Scan for the cell matching the given text and deliver its [X, Y] coordinate at center. 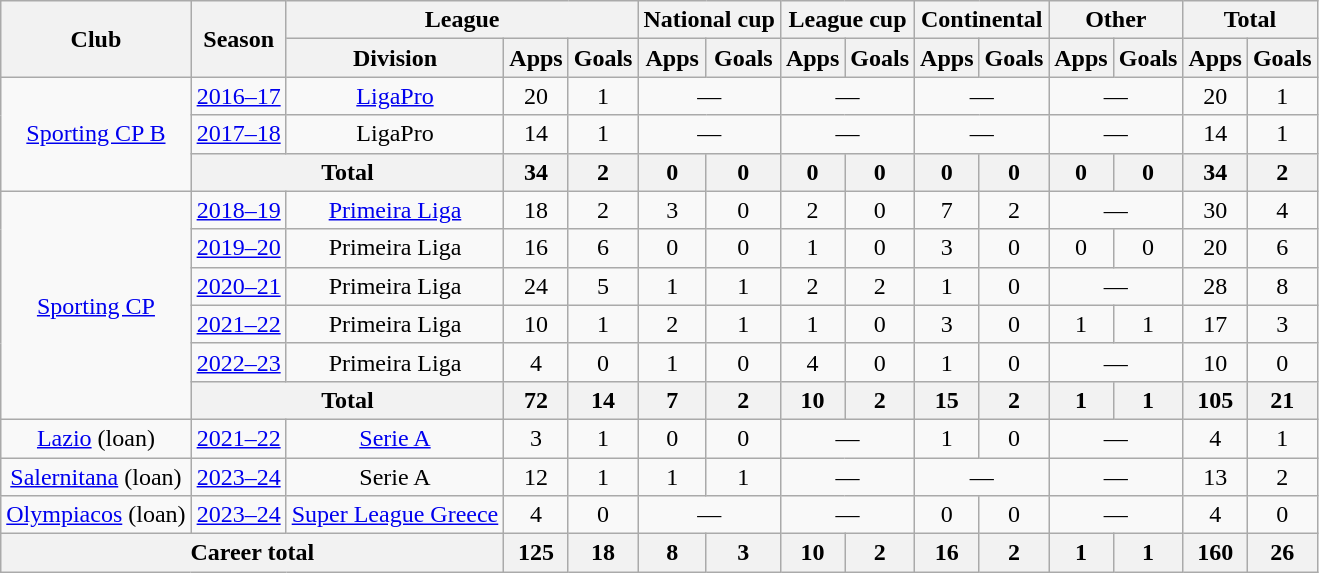
105 [1215, 400]
Division [395, 58]
Other [1116, 20]
5 [603, 286]
13 [1215, 477]
28 [1215, 286]
12 [536, 477]
League [462, 20]
League cup [847, 20]
2019–20 [238, 248]
125 [536, 553]
2017–18 [238, 134]
Super League Greece [395, 515]
Continental [982, 20]
2016–17 [238, 96]
National cup [709, 20]
Olympiacos (loan) [96, 515]
17 [1215, 324]
Salernitana (loan) [96, 477]
Season [238, 39]
30 [1215, 210]
160 [1215, 553]
Lazio (loan) [96, 438]
Club [96, 39]
26 [1282, 553]
24 [536, 286]
Sporting CP [96, 305]
15 [947, 400]
21 [1282, 400]
Career total [252, 553]
2020–21 [238, 286]
2018–19 [238, 210]
2022–23 [238, 362]
Sporting CP B [96, 134]
72 [536, 400]
